Capture the cell that displays the provided text and extract its (X, Y) central coordinate. 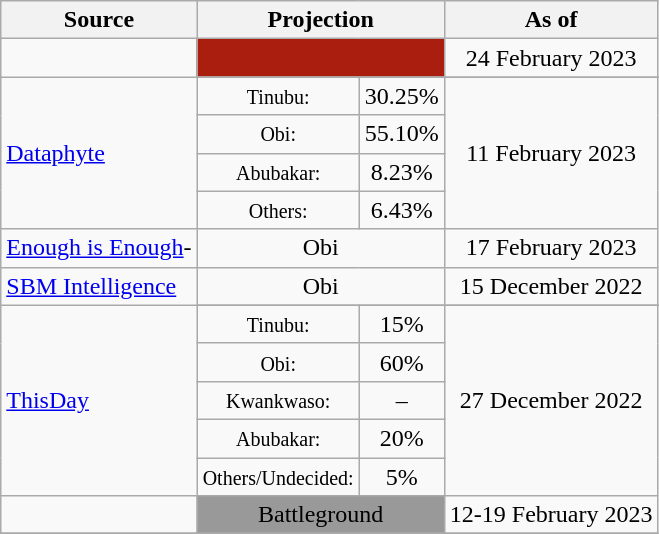
8.23% (402, 172)
17 February 2023 (551, 248)
15 December 2022 (551, 286)
11 February 2023 (551, 153)
Dataphyte (99, 153)
Source (99, 20)
12-19 February 2023 (551, 515)
5% (402, 477)
27 December 2022 (551, 400)
30.25% (402, 96)
20% (402, 438)
Enough is Enough- (99, 248)
Others/Undecided: (278, 477)
As of (551, 20)
6.43% (402, 210)
Kwankwaso: (278, 400)
24 February 2023 (551, 58)
SBM Intelligence (99, 286)
– (402, 400)
60% (402, 362)
15% (402, 324)
55.10% (402, 134)
Battleground (320, 515)
Others: (278, 210)
ThisDay (99, 400)
Projection (320, 20)
